Identify which cell holds the provided text, then report its [X, Y] central coordinate. 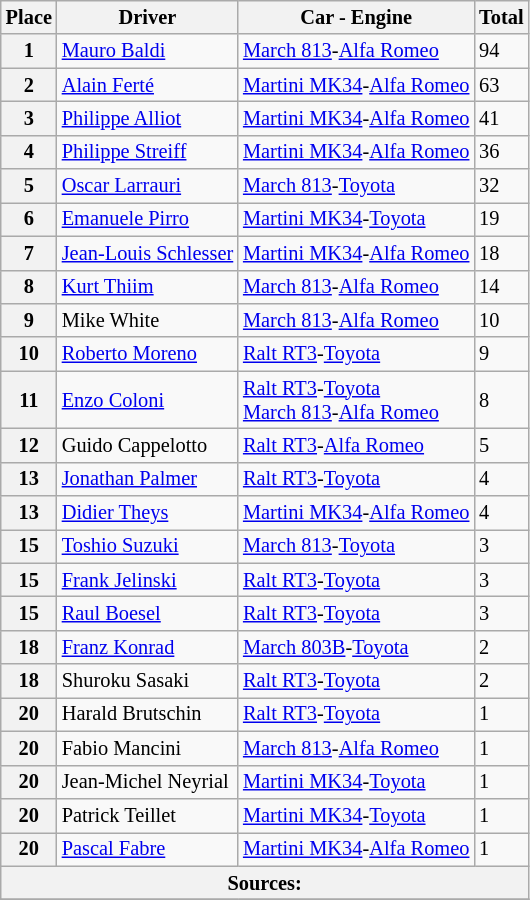
94 [501, 51]
Pascal Fabre [148, 849]
Frank Jelinski [148, 580]
Harald Brutschin [148, 714]
Didier Theys [148, 513]
Total [501, 17]
Ralt RT3-Alfa Romeo [356, 445]
Kurt Thiim [148, 287]
Ralt RT3-ToyotaMarch 813-Alfa Romeo [356, 400]
Guido Cappelotto [148, 445]
Car - Engine [356, 17]
Toshio Suzuki [148, 546]
Mauro Baldi [148, 51]
36 [501, 152]
Mike White [148, 320]
Jonathan Palmer [148, 479]
6 [29, 219]
Fabio Mancini [148, 748]
Alain Ferté [148, 85]
41 [501, 118]
Jean-Louis Schlesser [148, 253]
Oscar Larrauri [148, 186]
Enzo Coloni [148, 400]
63 [501, 85]
Place [29, 17]
7 [29, 253]
19 [501, 219]
Patrick Teillet [148, 815]
Sources: [265, 883]
Raul Boesel [148, 613]
Franz Konrad [148, 647]
32 [501, 186]
Shuroku Sasaki [148, 681]
Emanuele Pirro [148, 219]
11 [29, 400]
Roberto Moreno [148, 354]
March 803B-Toyota [356, 647]
Driver [148, 17]
12 [29, 445]
Jean-Michel Neyrial [148, 782]
Philippe Streiff [148, 152]
Philippe Alliot [148, 118]
14 [501, 287]
